Provide the [X, Y] coordinate of the cell's center where the given text is located.  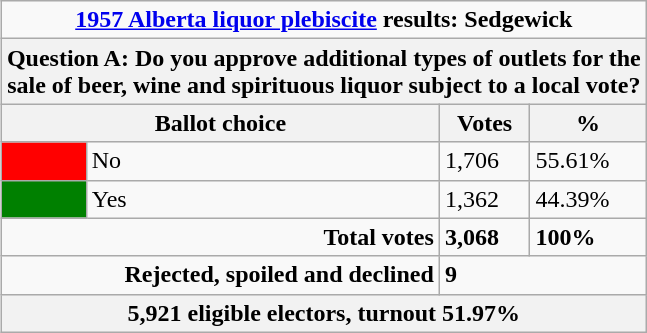
No [262, 161]
55.61% [588, 161]
1957 Alberta liquor plebiscite results: Sedgewick [324, 20]
5,921 eligible electors, turnout 51.97% [324, 313]
44.39% [588, 199]
Question A: Do you approve additional types of outlets for the sale of beer, wine and spirituous liquor subject to a local vote? [324, 72]
3,068 [484, 237]
1,362 [484, 199]
1,706 [484, 161]
9 [542, 275]
Rejected, spoiled and declined [220, 275]
% [588, 123]
Ballot choice [220, 123]
Votes [484, 123]
100% [588, 237]
Yes [262, 199]
Total votes [220, 237]
